Extract the [X, Y] coordinate from the center of the cell holding the provided text.  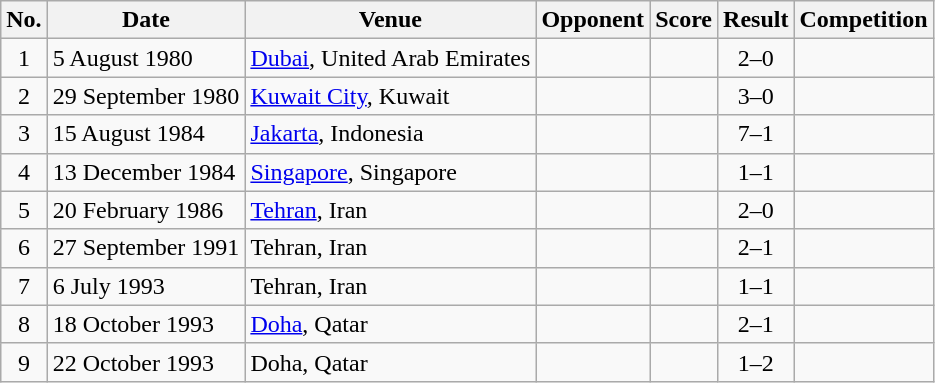
Date [146, 20]
13 December 1984 [146, 172]
2 [24, 96]
29 September 1980 [146, 96]
5 [24, 210]
15 August 1984 [146, 134]
Jakarta, Indonesia [390, 134]
6 July 1993 [146, 286]
Kuwait City, Kuwait [390, 96]
7 [24, 286]
7–1 [756, 134]
20 February 1986 [146, 210]
Venue [390, 20]
6 [24, 248]
No. [24, 20]
18 October 1993 [146, 324]
5 August 1980 [146, 58]
Competition [864, 20]
3 [24, 134]
Score [684, 20]
Singapore, Singapore [390, 172]
4 [24, 172]
1 [24, 58]
Result [756, 20]
Opponent [593, 20]
9 [24, 362]
3–0 [756, 96]
1–2 [756, 362]
8 [24, 324]
Dubai, United Arab Emirates [390, 58]
27 September 1991 [146, 248]
22 October 1993 [146, 362]
